Provide the [x, y] coordinate of the cell's center where the given text is located.  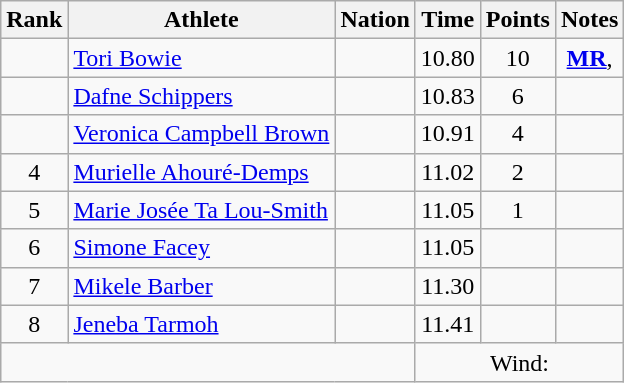
10 [518, 58]
Jeneba Tarmoh [202, 324]
7 [34, 286]
11.30 [448, 286]
Wind: [520, 362]
11.41 [448, 324]
Tori Bowie [202, 58]
5 [34, 210]
Mikele Barber [202, 286]
Simone Facey [202, 248]
Rank [34, 20]
2 [518, 172]
10.80 [448, 58]
10.91 [448, 134]
Time [448, 20]
10.83 [448, 96]
Athlete [202, 20]
Nation [375, 20]
8 [34, 324]
Veronica Campbell Brown [202, 134]
Points [518, 20]
Dafne Schippers [202, 96]
11.02 [448, 172]
Murielle Ahouré-Demps [202, 172]
1 [518, 210]
Notes [589, 20]
MR, [589, 58]
Marie Josée Ta Lou-Smith [202, 210]
